Search for the cell housing the specified text and yield its (X, Y) center coordinate. 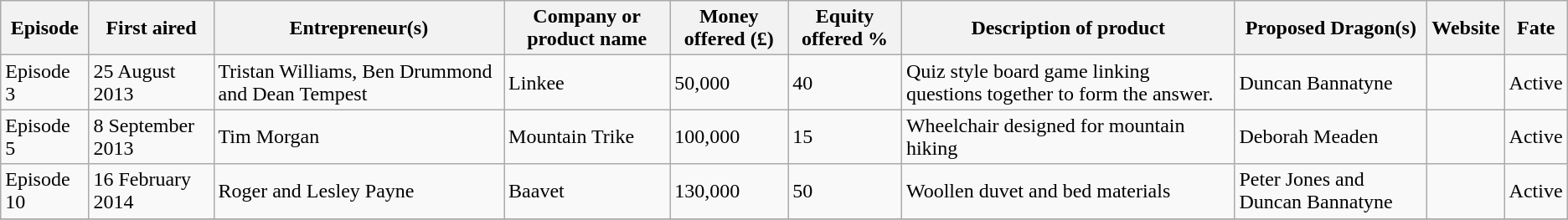
Baavet (587, 191)
Episode 10 (45, 191)
Deborah Meaden (1331, 137)
Tristan Williams, Ben Drummond and Dean Tempest (358, 82)
25 August 2013 (151, 82)
Company or product name (587, 28)
16 February 2014 (151, 191)
40 (845, 82)
Woollen duvet and bed materials (1068, 191)
15 (845, 137)
Proposed Dragon(s) (1331, 28)
50,000 (729, 82)
Equity offered % (845, 28)
Quiz style board game linking questions together to form the answer. (1068, 82)
Entrepreneur(s) (358, 28)
Description of product (1068, 28)
Money offered (£) (729, 28)
8 September 2013 (151, 137)
Linkee (587, 82)
Wheelchair designed for mountain hiking (1068, 137)
Peter Jones and Duncan Bannatyne (1331, 191)
Episode 3 (45, 82)
First aired (151, 28)
Fate (1536, 28)
100,000 (729, 137)
Duncan Bannatyne (1331, 82)
Mountain Trike (587, 137)
Episode 5 (45, 137)
Roger and Lesley Payne (358, 191)
Tim Morgan (358, 137)
50 (845, 191)
Website (1466, 28)
Episode (45, 28)
130,000 (729, 191)
